Identify which cell holds the provided text, then report its [X, Y] central coordinate. 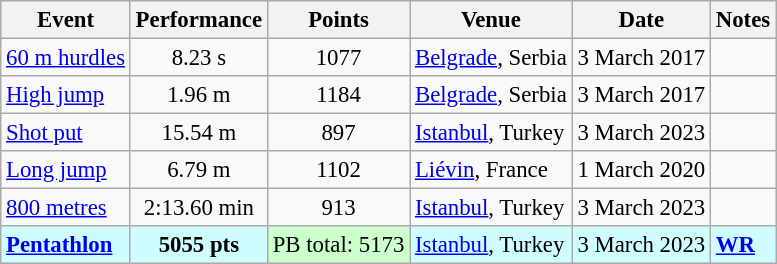
Pentathlon [66, 245]
800 metres [66, 208]
Performance [198, 20]
1077 [338, 58]
High jump [66, 95]
913 [338, 208]
Points [338, 20]
Event [66, 20]
Shot put [66, 133]
Liévin, France [491, 170]
60 m hurdles [66, 58]
897 [338, 133]
WR [742, 245]
Notes [742, 20]
8.23 s [198, 58]
1.96 m [198, 95]
1 March 2020 [641, 170]
Venue [491, 20]
Long jump [66, 170]
5055 pts [198, 245]
15.54 m [198, 133]
1102 [338, 170]
6.79 m [198, 170]
Date [641, 20]
2:13.60 min [198, 208]
1184 [338, 95]
PB total: 5173 [338, 245]
